Return (x, y) of the center of cell containing provided text 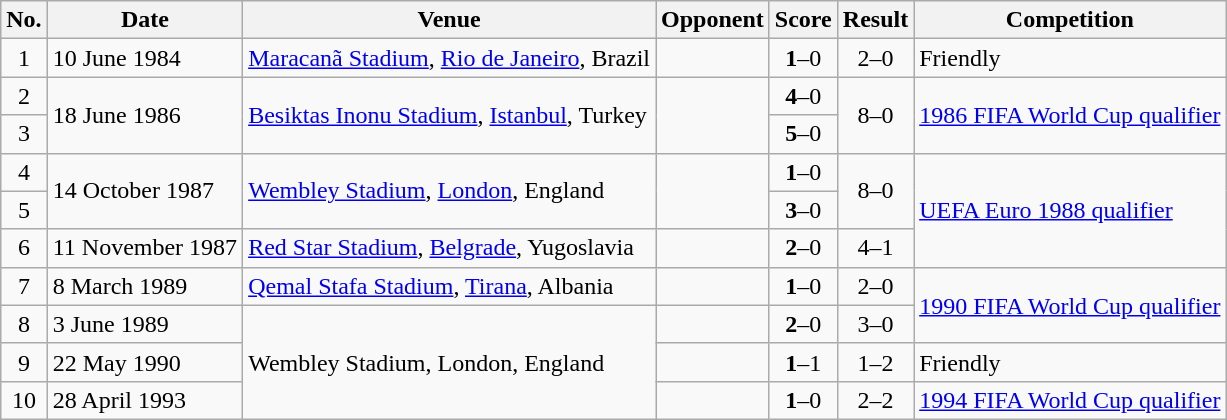
Qemal Stafa Stadium, Tirana, Albania (450, 286)
9 (24, 362)
5 (24, 210)
2–2 (875, 400)
6 (24, 248)
4 (24, 172)
22 May 1990 (144, 362)
5–0 (803, 134)
Besiktas Inonu Stadium, Istanbul, Turkey (450, 115)
8 (24, 324)
3 June 1989 (144, 324)
Score (803, 20)
4–0 (803, 96)
Result (875, 20)
UEFA Euro 1988 qualifier (1070, 210)
7 (24, 286)
Maracanã Stadium, Rio de Janeiro, Brazil (450, 58)
1 (24, 58)
10 (24, 400)
1994 FIFA World Cup qualifier (1070, 400)
3 (24, 134)
Venue (450, 20)
11 November 1987 (144, 248)
Competition (1070, 20)
18 June 1986 (144, 115)
8 March 1989 (144, 286)
Date (144, 20)
1990 FIFA World Cup qualifier (1070, 305)
28 April 1993 (144, 400)
No. (24, 20)
1–2 (875, 362)
1986 FIFA World Cup qualifier (1070, 115)
Red Star Stadium, Belgrade, Yugoslavia (450, 248)
2 (24, 96)
14 October 1987 (144, 191)
4–1 (875, 248)
1–1 (803, 362)
Opponent (713, 20)
10 June 1984 (144, 58)
